Provide the [x, y] coordinate of the cell's center where the given text is located.  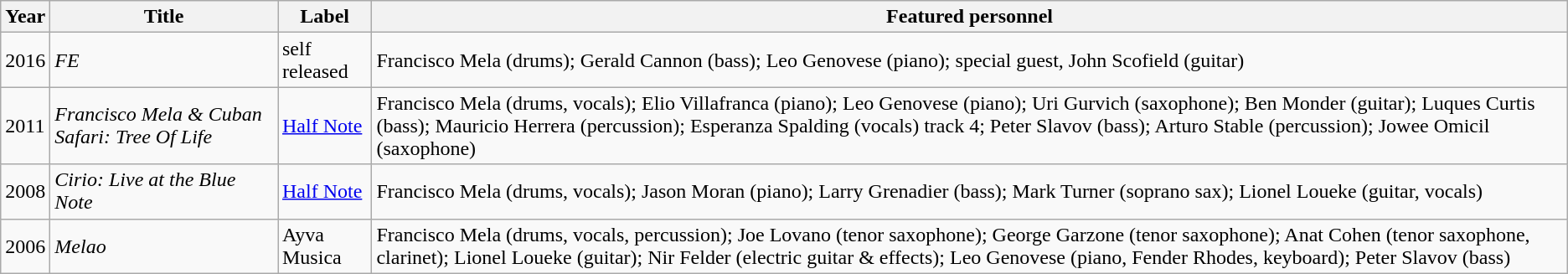
Label [325, 17]
Francisco Mela (drums); Gerald Cannon (bass); Leo Genovese (piano); special guest, John Scofield (guitar) [970, 60]
FE [164, 60]
2008 [25, 191]
self released [325, 60]
Francisco Mela (drums, vocals); Jason Moran (piano); Larry Grenadier (bass); Mark Turner (soprano sax); Lionel Loueke (guitar, vocals) [970, 191]
Title [164, 17]
2006 [25, 246]
Francisco Mela & Cuban Safari: Tree Of Life [164, 126]
Ayva Musica [325, 246]
Melao [164, 246]
2011 [25, 126]
Cirio: Live at the Blue Note [164, 191]
Year [25, 17]
Featured personnel [970, 17]
2016 [25, 60]
